Determine the [x, y] coordinate at the center of the cell enclosing the given text.  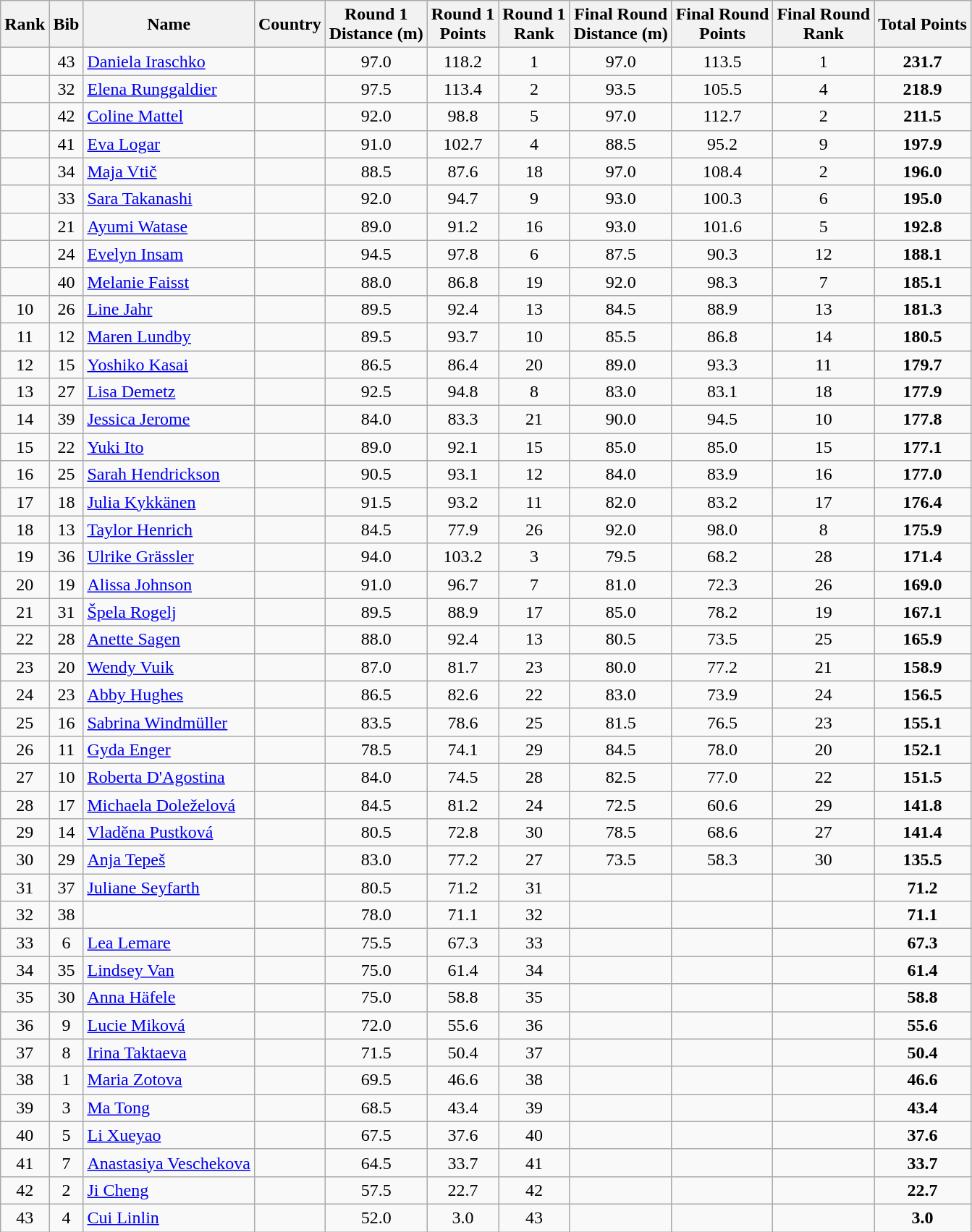
Ayumi Watase [169, 226]
72.3 [722, 585]
94.0 [376, 557]
Ji Cheng [169, 1190]
179.7 [923, 364]
Yoshiko Kasai [169, 364]
90.3 [722, 254]
81.5 [621, 722]
60.6 [722, 805]
Elena Runggaldier [169, 89]
Round 1Distance (m) [376, 25]
Gyda Enger [169, 749]
74.5 [462, 777]
97.5 [376, 89]
74.1 [462, 749]
231.7 [923, 61]
Daniela Iraschko [169, 61]
97.8 [462, 254]
Lea Lemare [169, 943]
Maja Vtič [169, 171]
83.2 [722, 502]
Maren Lundby [169, 336]
Round 1Rank [534, 25]
Roberta D'Agostina [169, 777]
Lucie Miková [169, 1025]
93.7 [462, 336]
135.5 [923, 860]
82.0 [621, 502]
Špela Rogelj [169, 612]
87.6 [462, 171]
52.0 [376, 1218]
67.5 [376, 1135]
77.9 [462, 530]
98.3 [722, 281]
Bib [67, 25]
177.0 [923, 475]
195.0 [923, 199]
156.5 [923, 694]
86.4 [462, 364]
218.9 [923, 89]
Irina Taktaeva [169, 1053]
93.2 [462, 502]
211.5 [923, 116]
108.4 [722, 171]
180.5 [923, 336]
72.0 [376, 1025]
83.1 [722, 392]
Michaela Doleželová [169, 805]
78.2 [722, 612]
64.5 [376, 1163]
Anette Sagen [169, 640]
101.6 [722, 226]
Final Round Points [722, 25]
Total Points [923, 25]
102.7 [462, 144]
Ma Tong [169, 1108]
196.0 [923, 171]
Name [169, 25]
100.3 [722, 199]
Sara Takanashi [169, 199]
152.1 [923, 749]
82.5 [621, 777]
Ulrike Grässler [169, 557]
Melanie Faisst [169, 281]
Sarah Hendrickson [169, 475]
Eva Logar [169, 144]
69.5 [376, 1080]
165.9 [923, 640]
77.0 [722, 777]
113.4 [462, 89]
76.5 [722, 722]
83.9 [722, 475]
167.1 [923, 612]
192.8 [923, 226]
94.8 [462, 392]
188.1 [923, 254]
Wendy Vuik [169, 667]
Anna Häfele [169, 998]
118.2 [462, 61]
112.7 [722, 116]
103.2 [462, 557]
92.5 [376, 392]
176.4 [923, 502]
75.5 [376, 943]
91.2 [462, 226]
83.5 [376, 722]
93.5 [621, 89]
79.5 [621, 557]
92.1 [462, 447]
105.5 [722, 89]
91.5 [376, 502]
169.0 [923, 585]
Juliane Seyfarth [169, 888]
68.6 [722, 833]
158.9 [923, 667]
90.5 [376, 475]
Line Jahr [169, 309]
81.2 [462, 805]
113.5 [722, 61]
Final Round Distance (m) [621, 25]
80.0 [621, 667]
Anastasiya Veschekova [169, 1163]
Abby Hughes [169, 694]
94.7 [462, 199]
197.9 [923, 144]
141.8 [923, 805]
Coline Mattel [169, 116]
151.5 [923, 777]
Julia Kykkänen [169, 502]
Jessica Jerome [169, 420]
Vladěna Pustková [169, 833]
Anja Tepeš [169, 860]
Yuki Ito [169, 447]
83.3 [462, 420]
Taylor Henrich [169, 530]
58.3 [722, 860]
96.7 [462, 585]
181.3 [923, 309]
78.6 [462, 722]
Cui Linlin [169, 1218]
177.9 [923, 392]
98.0 [722, 530]
Round 1Points [462, 25]
87.5 [621, 254]
175.9 [923, 530]
93.3 [722, 364]
Lindsey Van [169, 970]
68.5 [376, 1108]
141.4 [923, 833]
68.2 [722, 557]
85.5 [621, 336]
90.0 [621, 420]
155.1 [923, 722]
72.8 [462, 833]
177.1 [923, 447]
81.0 [621, 585]
Evelyn Insam [169, 254]
Lisa Demetz [169, 392]
Country [290, 25]
Rank [25, 25]
81.7 [462, 667]
Li Xueyao [169, 1135]
71.5 [376, 1053]
Alissa Johnson [169, 585]
177.8 [923, 420]
87.0 [376, 667]
185.1 [923, 281]
Final Round Rank [824, 25]
72.5 [621, 805]
82.6 [462, 694]
57.5 [376, 1190]
93.1 [462, 475]
73.9 [722, 694]
171.4 [923, 557]
98.8 [462, 116]
Maria Zotova [169, 1080]
Sabrina Windmüller [169, 722]
95.2 [722, 144]
